Search for the cell housing the specified text and yield its [X, Y] center coordinate. 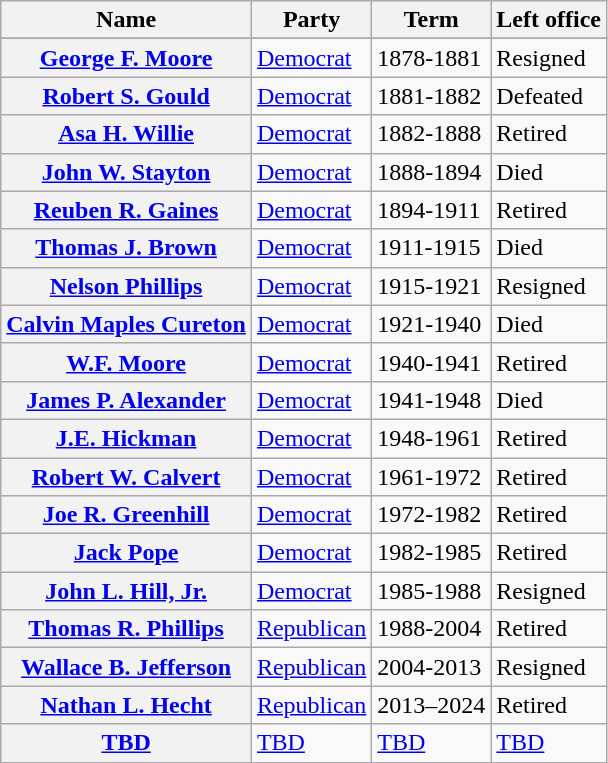
George F. Moore [126, 58]
1961-1972 [432, 477]
1888-1894 [432, 172]
1881-1882 [432, 96]
1985-1988 [432, 591]
Party [311, 20]
Robert S. Gould [126, 96]
W.F. Moore [126, 362]
Wallace B. Jefferson [126, 667]
Reuben R. Gaines [126, 210]
1982-1985 [432, 553]
1948-1961 [432, 438]
2004-2013 [432, 667]
Nathan L. Hecht [126, 705]
Term [432, 20]
John L. Hill, Jr. [126, 591]
Defeated [549, 96]
1941-1948 [432, 400]
Jack Pope [126, 553]
Robert W. Calvert [126, 477]
Calvin Maples Cureton [126, 324]
1988-2004 [432, 629]
Name [126, 20]
1972-1982 [432, 515]
1921-1940 [432, 324]
Thomas R. Phillips [126, 629]
Thomas J. Brown [126, 248]
2013–2024 [432, 705]
James P. Alexander [126, 400]
1878-1881 [432, 58]
1940-1941 [432, 362]
1911-1915 [432, 248]
1882-1888 [432, 134]
John W. Stayton [126, 172]
1894-1911 [432, 210]
J.E. Hickman [126, 438]
Left office [549, 20]
1915-1921 [432, 286]
Nelson Phillips [126, 286]
Asa H. Willie [126, 134]
Joe R. Greenhill [126, 515]
